Determine the (x, y) coordinate at the center of the cell enclosing the given text.  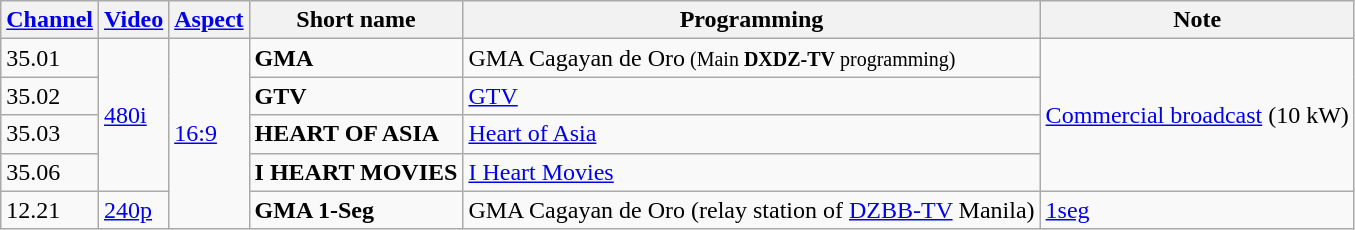
35.03 (50, 134)
480i (134, 115)
12.21 (50, 210)
240p (134, 210)
I Heart Movies (752, 172)
Channel (50, 20)
HEART OF ASIA (356, 134)
Heart of Asia (752, 134)
GMA 1-Seg (356, 210)
GMA Cagayan de Oro (Main DXDZ-TV programming) (752, 58)
Programming (752, 20)
GMA Cagayan de Oro (relay station of DZBB-TV Manila) (752, 210)
35.01 (50, 58)
Note (1197, 20)
16:9 (209, 134)
Aspect (209, 20)
Commercial broadcast (10 kW) (1197, 115)
Video (134, 20)
I HEART MOVIES (356, 172)
GMA (356, 58)
Short name (356, 20)
1seg (1197, 210)
35.06 (50, 172)
35.02 (50, 96)
